From the cell containing the given text, extract its center point as [X, Y] coordinate. 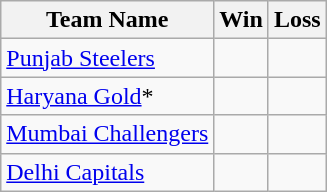
Mumbai Challengers [108, 134]
Team Name [108, 20]
Win [242, 20]
Haryana Gold* [108, 96]
Punjab Steelers [108, 58]
Delhi Capitals [108, 172]
Loss [297, 20]
